Find where the given text appears and provide that cell's center as (X, Y) coordinate. 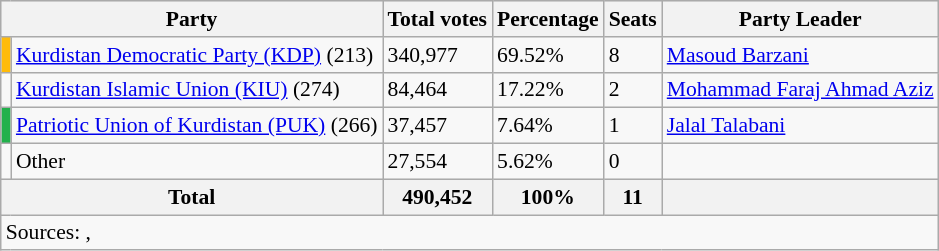
27,554 (438, 162)
Kurdistan Democratic Party (KDP) (213) (197, 55)
100% (548, 197)
5.62% (548, 162)
84,464 (438, 90)
Kurdistan Islamic Union (KIU) (274) (197, 90)
0 (633, 162)
Party (192, 19)
Mohammad Faraj Ahmad Aziz (800, 90)
Masoud Barzani (800, 55)
Other (197, 162)
11 (633, 197)
7.64% (548, 126)
Total (192, 197)
490,452 (438, 197)
2 (633, 90)
1 (633, 126)
Patriotic Union of Kurdistan (PUK) (266) (197, 126)
340,977 (438, 55)
37,457 (438, 126)
17.22% (548, 90)
Jalal Talabani (800, 126)
Seats (633, 19)
69.52% (548, 55)
Percentage (548, 19)
Total votes (438, 19)
Sources: , (470, 233)
8 (633, 55)
Party Leader (800, 19)
